Determine the (x, y) coordinate at the center of the cell enclosing the given text.  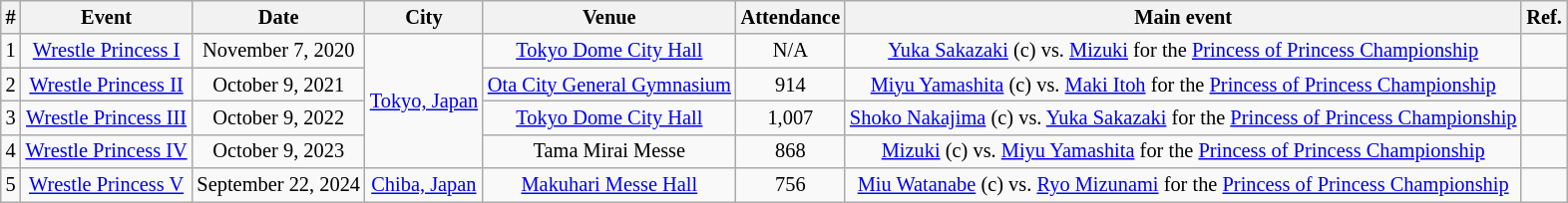
914 (790, 85)
Makuhari Messe Hall (609, 185)
Main event (1183, 17)
Wrestle Princess V (107, 185)
September 22, 2024 (279, 185)
Wrestle Princess III (107, 117)
Ref. (1544, 17)
4 (11, 151)
1,007 (790, 117)
October 9, 2021 (279, 85)
October 9, 2022 (279, 117)
Venue (609, 17)
Date (279, 17)
5 (11, 185)
Ota City General Gymnasium (609, 85)
3 (11, 117)
Mizuki (c) vs. Miyu Yamashita for the Princess of Princess Championship (1183, 151)
N/A (790, 51)
Chiba, Japan (424, 185)
Tokyo, Japan (424, 101)
Wrestle Princess II (107, 85)
Wrestle Princess I (107, 51)
Miu Watanabe (c) vs. Ryo Mizunami for the Princess of Princess Championship (1183, 185)
868 (790, 151)
Yuka Sakazaki (c) vs. Mizuki for the Princess of Princess Championship (1183, 51)
City (424, 17)
2 (11, 85)
Attendance (790, 17)
1 (11, 51)
Event (107, 17)
October 9, 2023 (279, 151)
756 (790, 185)
# (11, 17)
November 7, 2020 (279, 51)
Wrestle Princess IV (107, 151)
Tama Mirai Messe (609, 151)
Shoko Nakajima (c) vs. Yuka Sakazaki for the Princess of Princess Championship (1183, 117)
Miyu Yamashita (c) vs. Maki Itoh for the Princess of Princess Championship (1183, 85)
